Identify which cell holds the provided text, then report its [X, Y] central coordinate. 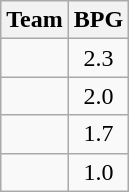
1.7 [98, 134]
2.3 [98, 58]
BPG [98, 20]
1.0 [98, 172]
2.0 [98, 96]
Team [35, 20]
